Scan for the cell matching the given text and deliver its [x, y] coordinate at center. 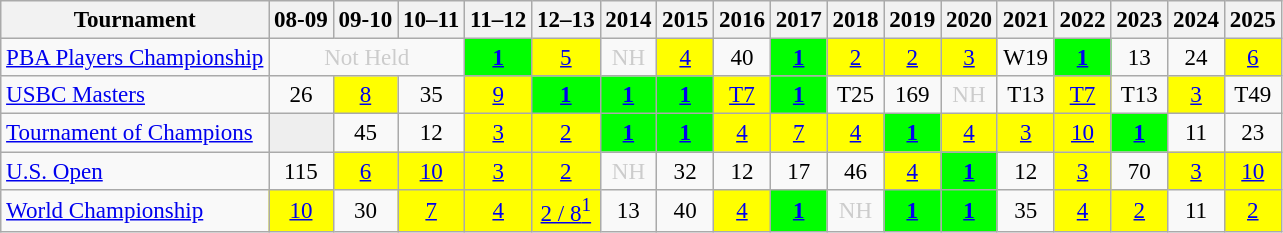
2022 [1082, 20]
10–11 [432, 20]
2016 [742, 20]
32 [686, 171]
30 [365, 211]
24 [1196, 58]
12–13 [566, 20]
2018 [856, 20]
169 [912, 95]
45 [365, 133]
08-09 [301, 20]
2 / 81 [566, 211]
9 [498, 95]
T25 [856, 95]
70 [1140, 171]
11–12 [498, 20]
U.S. Open [135, 171]
2014 [628, 20]
5 [566, 58]
World Championship [135, 211]
26 [301, 95]
T49 [1252, 95]
2015 [686, 20]
2021 [1026, 20]
09-10 [365, 20]
Tournament [135, 20]
115 [301, 171]
2017 [798, 20]
17 [798, 171]
8 [365, 95]
23 [1252, 133]
46 [856, 171]
Tournament of Champions [135, 133]
2025 [1252, 20]
2020 [970, 20]
2024 [1196, 20]
Not Held [367, 58]
2019 [912, 20]
W19 [1026, 58]
USBC Masters [135, 95]
2023 [1140, 20]
PBA Players Championship [135, 58]
